Provide the (x, y) coordinate of the cell's center where the given text is located.  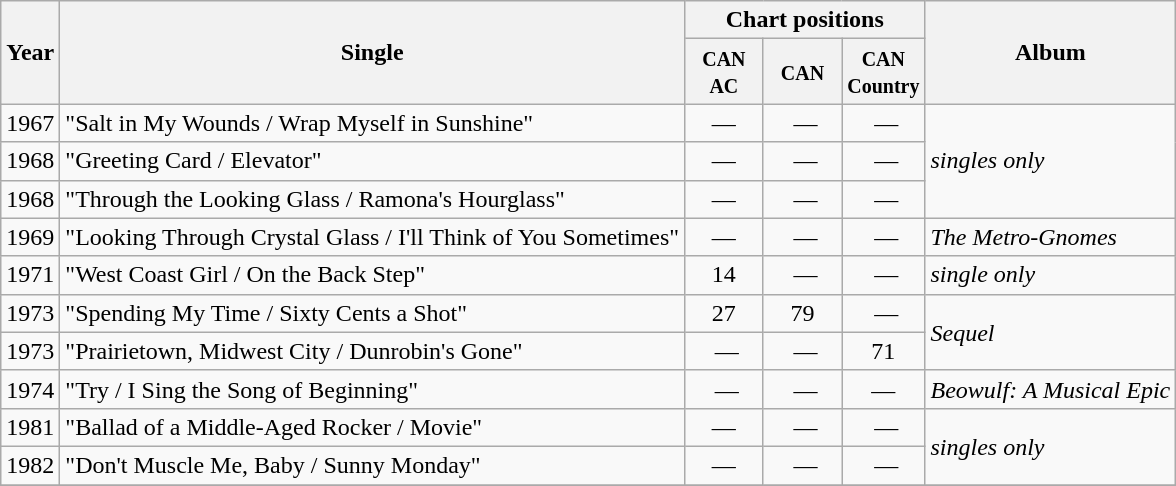
CAN AC (724, 72)
"Prairietown, Midwest City / Dunrobin's Gone" (372, 351)
The Metro-Gnomes (1050, 237)
CAN Country (884, 72)
"Greeting Card / Elevator" (372, 161)
1981 (30, 427)
Single (372, 52)
"Looking Through Crystal Glass / I'll Think of You Sometimes" (372, 237)
71 (884, 351)
1967 (30, 123)
Chart positions (805, 20)
Sequel (1050, 332)
"Don't Muscle Me, Baby / Sunny Monday" (372, 465)
"Salt in My Wounds / Wrap Myself in Sunshine" (372, 123)
14 (724, 275)
Beowulf: A Musical Epic (1050, 389)
"Try / I Sing the Song of Beginning" (372, 389)
single only (1050, 275)
Year (30, 52)
1969 (30, 237)
"Ballad of a Middle-Aged Rocker / Movie" (372, 427)
CAN (802, 72)
27 (724, 313)
1982 (30, 465)
1971 (30, 275)
1974 (30, 389)
"West Coast Girl / On the Back Step" (372, 275)
Album (1050, 52)
79 (802, 313)
"Through the Looking Glass / Ramona's Hourglass" (372, 199)
"Spending My Time / Sixty Cents a Shot" (372, 313)
